Determine the (x, y) coordinate at the center of the cell enclosing the given text.  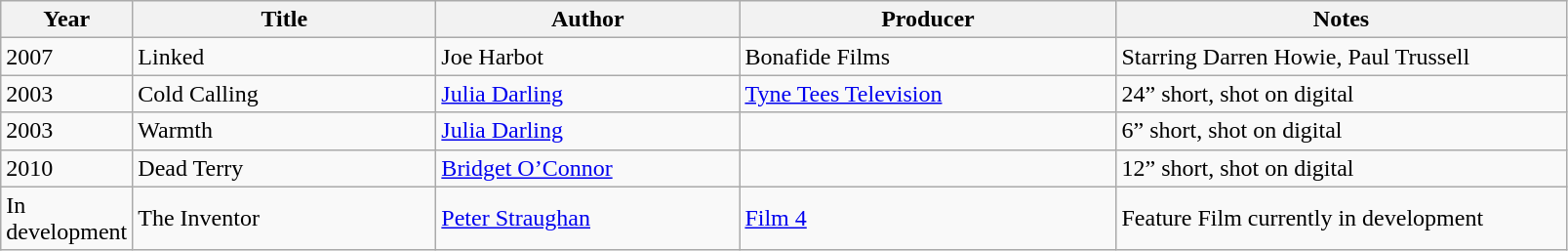
Year (66, 20)
2007 (66, 57)
Film 4 (928, 219)
Bridget O’Connor (587, 168)
Starring Darren Howie, Paul Trussell (1341, 57)
Cold Calling (285, 94)
In development (66, 219)
Notes (1341, 20)
6” short, shot on digital (1341, 131)
2010 (66, 168)
Tyne Tees Television (928, 94)
Warmth (285, 131)
Feature Film currently in development (1341, 219)
24” short, shot on digital (1341, 94)
Author (587, 20)
Peter Straughan (587, 219)
Joe Harbot (587, 57)
Linked (285, 57)
Title (285, 20)
12” short, shot on digital (1341, 168)
Bonafide Films (928, 57)
The Inventor (285, 219)
Producer (928, 20)
Dead Terry (285, 168)
